Output the (X, Y) coordinate of the center of the cell containing the given text.  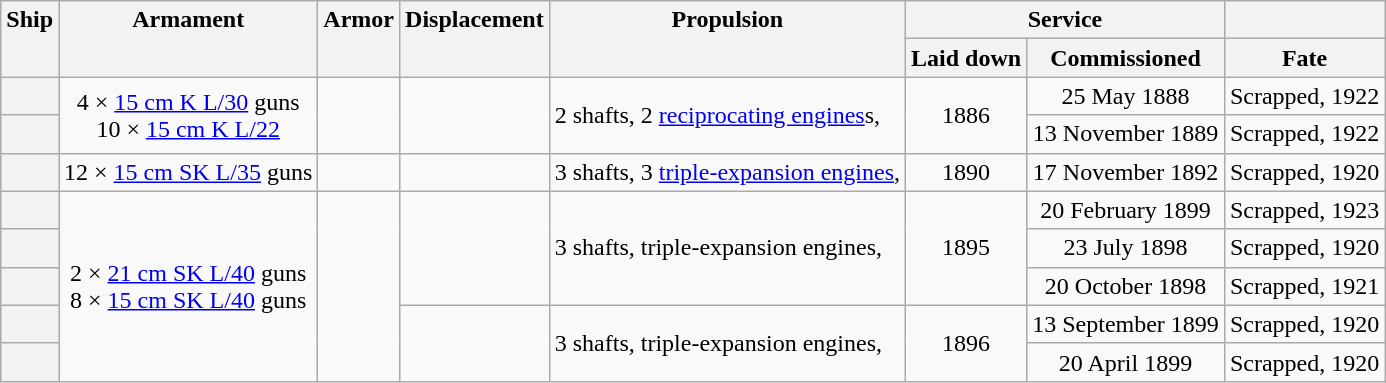
1896 (966, 343)
Scrapped, 1923 (1304, 210)
Displacement (475, 39)
Laid down (966, 58)
2 × 21 cm SK L/40 guns8 × 15 cm SK L/40 guns (188, 286)
3 shafts, 3 triple-expansion engines, (727, 172)
12 × 15 cm SK L/35 guns (188, 172)
2 shafts, 2 reciprocating enginess, (727, 115)
23 July 1898 (1126, 248)
25 May 1888 (1126, 96)
13 November 1889 (1126, 134)
1886 (966, 115)
Fate (1304, 58)
20 February 1899 (1126, 210)
20 April 1899 (1126, 362)
1895 (966, 248)
Armor (359, 39)
Commissioned (1126, 58)
4 × 15 cm K L/30 guns10 × 15 cm K L/22 (188, 115)
1890 (966, 172)
20 October 1898 (1126, 286)
Service (1066, 20)
17 November 1892 (1126, 172)
Armament (188, 39)
Scrapped, 1921 (1304, 286)
13 September 1899 (1126, 324)
Ship (30, 39)
Propulsion (727, 39)
